Provide the (X, Y) coordinate of the cell's center where the given text is located.  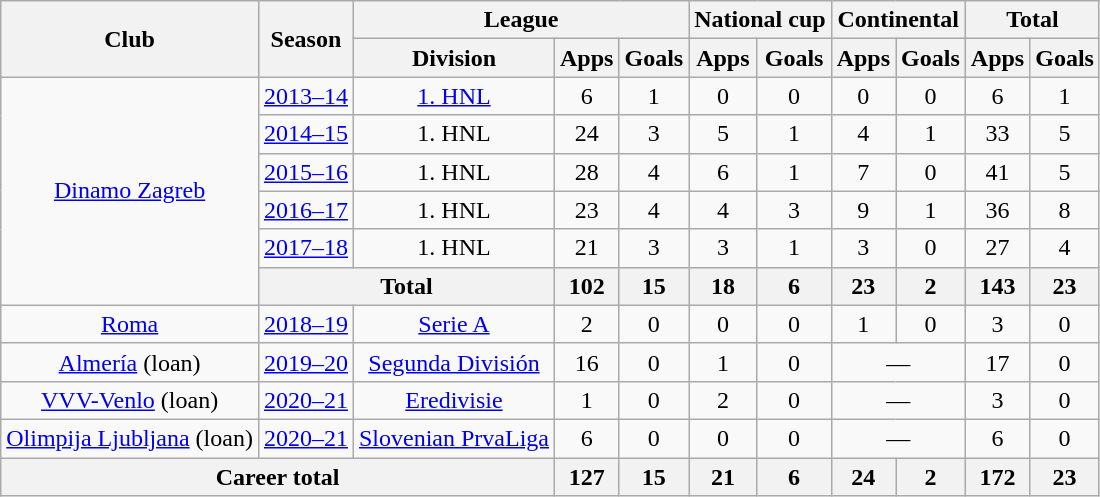
Segunda División (454, 362)
2014–15 (306, 134)
Season (306, 39)
2013–14 (306, 96)
Career total (278, 477)
VVV-Venlo (loan) (130, 400)
Continental (898, 20)
7 (863, 172)
Almería (loan) (130, 362)
Slovenian PrvaLiga (454, 438)
League (520, 20)
17 (997, 362)
27 (997, 248)
127 (587, 477)
9 (863, 210)
Serie A (454, 324)
Division (454, 58)
2015–16 (306, 172)
2018–19 (306, 324)
8 (1065, 210)
Roma (130, 324)
18 (723, 286)
102 (587, 286)
28 (587, 172)
Dinamo Zagreb (130, 191)
172 (997, 477)
National cup (760, 20)
2019–20 (306, 362)
16 (587, 362)
2017–18 (306, 248)
36 (997, 210)
33 (997, 134)
41 (997, 172)
Eredivisie (454, 400)
143 (997, 286)
Club (130, 39)
Olimpija Ljubljana (loan) (130, 438)
2016–17 (306, 210)
